Return (x, y) of the center of cell containing provided text 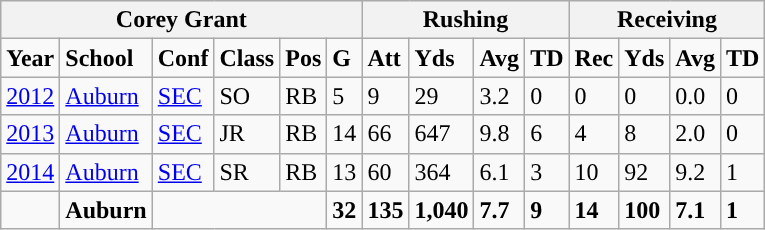
School (106, 58)
5 (344, 96)
Year (30, 58)
Att (386, 58)
2014 (30, 172)
JR (247, 134)
Receiving (667, 20)
4 (594, 134)
364 (442, 172)
0.0 (696, 96)
Corey Grant (182, 20)
135 (386, 210)
29 (442, 96)
9.2 (696, 172)
G (344, 58)
Class (247, 58)
Conf (183, 58)
3.2 (500, 96)
92 (644, 172)
10 (594, 172)
60 (386, 172)
13 (344, 172)
6 (547, 134)
2012 (30, 96)
647 (442, 134)
Pos (304, 58)
3 (547, 172)
2013 (30, 134)
100 (644, 210)
1,040 (442, 210)
2.0 (696, 134)
32 (344, 210)
6.1 (500, 172)
Rushing (466, 20)
SR (247, 172)
Rec (594, 58)
SO (247, 96)
66 (386, 134)
9.8 (500, 134)
7.1 (696, 210)
8 (644, 134)
7.7 (500, 210)
